Output the (X, Y) coordinate of the center of the cell containing the given text.  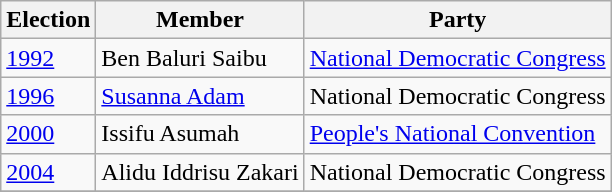
Party (458, 20)
Election (48, 20)
2004 (48, 172)
Ben Baluri Saibu (200, 58)
Alidu Iddrisu Zakari (200, 172)
1996 (48, 96)
1992 (48, 58)
People's National Convention (458, 134)
Susanna Adam (200, 96)
2000 (48, 134)
Issifu Asumah (200, 134)
Member (200, 20)
